Determine the (X, Y) coordinate at the center of the cell enclosing the given text.  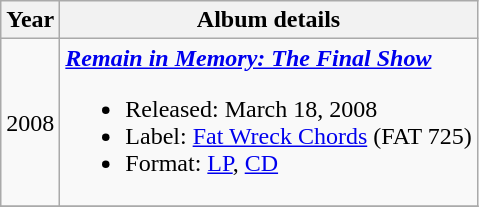
Year (30, 20)
Remain in Memory: The Final ShowReleased: March 18, 2008Label: Fat Wreck Chords (FAT 725)Format: LP, CD (268, 122)
2008 (30, 122)
Album details (268, 20)
